Return the [x, y] coordinate for the center point of the cell that contains the specified text.  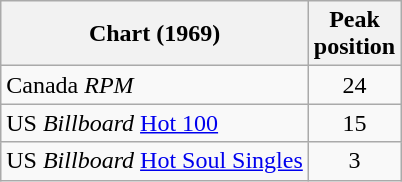
US Billboard Hot 100 [155, 123]
Canada RPM [155, 85]
3 [354, 161]
24 [354, 85]
Peakposition [354, 34]
US Billboard Hot Soul Singles [155, 161]
Chart (1969) [155, 34]
15 [354, 123]
